From the cell containing the given text, extract its center point as (x, y) coordinate. 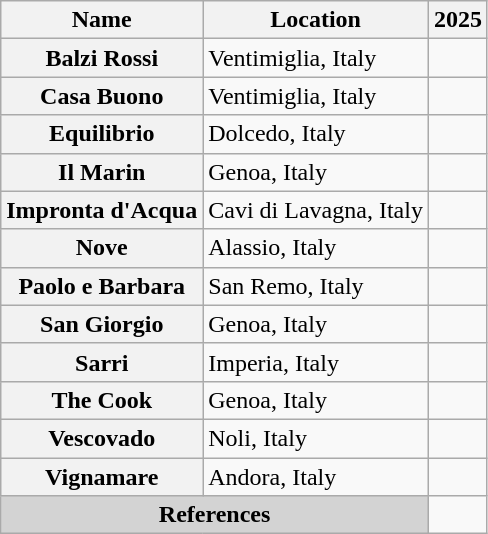
Impronta d'Acqua (102, 210)
Noli, Italy (316, 438)
Imperia, Italy (316, 362)
Vescovado (102, 438)
San Giorgio (102, 324)
Equilibrio (102, 134)
2025 (458, 20)
Location (316, 20)
Andora, Italy (316, 477)
Sarri (102, 362)
Name (102, 20)
Paolo e Barbara (102, 286)
Cavi di Lavagna, Italy (316, 210)
Alassio, Italy (316, 248)
Dolcedo, Italy (316, 134)
The Cook (102, 400)
Nove (102, 248)
Il Marin (102, 172)
References (215, 515)
Vignamare (102, 477)
Casa Buono (102, 96)
San Remo, Italy (316, 286)
Balzi Rossi (102, 58)
